Detect which cell encompasses the target text, then output its [X, Y] center coordinate. 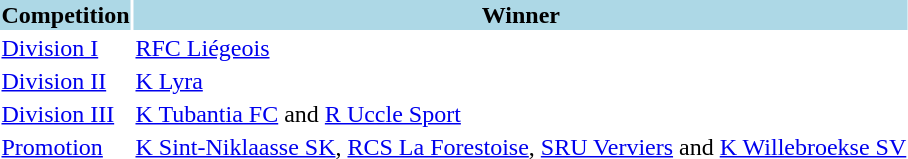
K Tubantia FC and R Uccle Sport [521, 114]
RFC Liégeois [521, 48]
Winner [521, 15]
K Lyra [521, 81]
Division I [66, 48]
Division III [66, 114]
Division II [66, 81]
Competition [66, 15]
